Locate the cell with the specified text and output its (x, y) center coordinate. 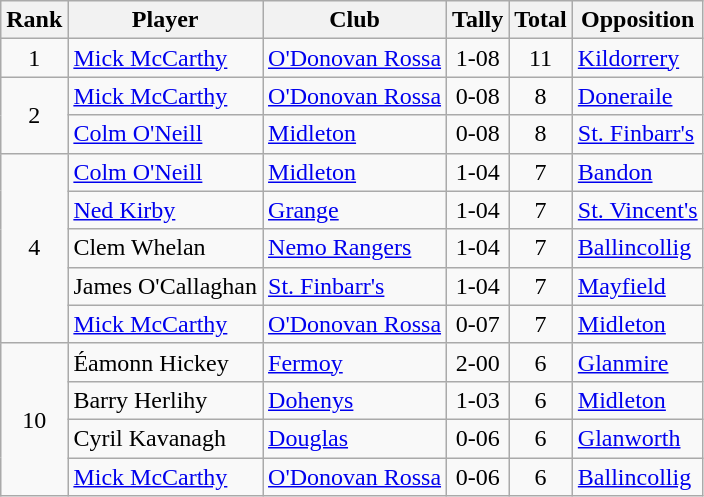
Kildorrery (638, 58)
Grange (355, 210)
0-07 (478, 324)
Barry Herlihy (166, 400)
Fermoy (355, 362)
Douglas (355, 438)
Opposition (638, 20)
4 (34, 248)
Rank (34, 20)
Nemo Rangers (355, 248)
Éamonn Hickey (166, 362)
Glanmire (638, 362)
1-03 (478, 400)
10 (34, 419)
Club (355, 20)
James O'Callaghan (166, 286)
Tally (478, 20)
Cyril Kavanagh (166, 438)
Glanworth (638, 438)
2 (34, 115)
Clem Whelan (166, 248)
St. Vincent's (638, 210)
1 (34, 58)
Doneraile (638, 96)
Total (541, 20)
11 (541, 58)
Ned Kirby (166, 210)
Mayfield (638, 286)
1-08 (478, 58)
2-00 (478, 362)
Dohenys (355, 400)
Bandon (638, 172)
Player (166, 20)
